Locate the cell with the specified text and output its (X, Y) center coordinate. 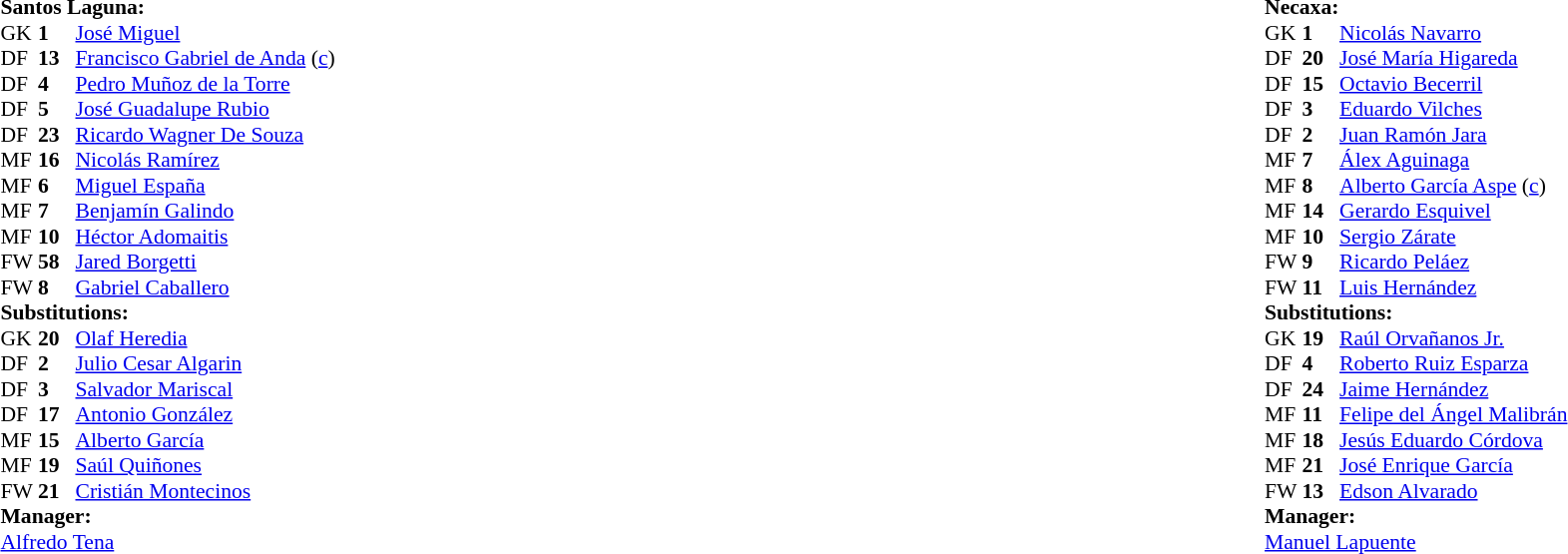
Raúl Orvañanos Jr. (1453, 338)
Héctor Adomaitis (206, 237)
Alberto García Aspe (c) (1453, 186)
Antonio González (206, 414)
Salvador Mariscal (206, 389)
Benjamín Galindo (206, 211)
Roberto Ruiz Esparza (1453, 364)
24 (1321, 389)
Olaf Heredia (206, 338)
9 (1321, 263)
Gerardo Esquivel (1453, 211)
Julio Cesar Algarin (206, 364)
Francisco Gabriel de Anda (c) (206, 59)
José Guadalupe Rubio (206, 109)
Álex Aguinaga (1453, 161)
Jesús Eduardo Córdova (1453, 440)
Luis Hernández (1453, 287)
Sergio Zárate (1453, 237)
Saúl Quiñones (206, 466)
José Enrique García (1453, 466)
Ricardo Wagner De Souza (206, 135)
58 (57, 263)
14 (1321, 211)
Ricardo Peláez (1453, 263)
José María Higareda (1453, 59)
16 (57, 161)
Nicolás Ramírez (206, 161)
José Miguel (206, 33)
Cristián Montecinos (206, 491)
Juan Ramón Jara (1453, 135)
Felipe del Ángel Malibrán (1453, 414)
Octavio Becerril (1453, 84)
Miguel España (206, 186)
6 (57, 186)
Eduardo Vilches (1453, 109)
Jared Borgetti (206, 263)
Pedro Muñoz de la Torre (206, 84)
Alberto García (206, 440)
Edson Alvarado (1453, 491)
Gabriel Caballero (206, 287)
17 (57, 414)
18 (1321, 440)
23 (57, 135)
5 (57, 109)
Nicolás Navarro (1453, 33)
Jaime Hernández (1453, 389)
